Locate the cell with the specified text and output its [x, y] center coordinate. 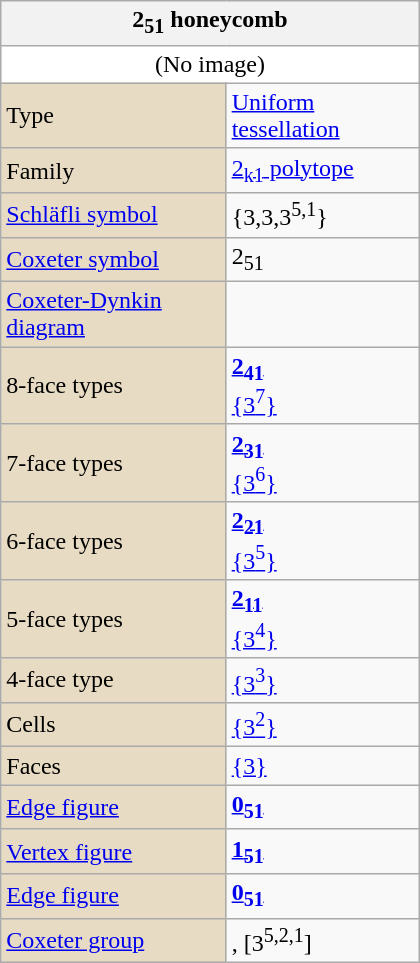
6-face types [114, 541]
5-face types [114, 619]
, [35,2,1] [322, 940]
Coxeter symbol [114, 259]
Uniform tessellation [322, 116]
Coxeter group [114, 940]
211{34} [322, 619]
Faces [114, 766]
8-face types [114, 386]
151 [322, 851]
Type [114, 116]
7-face types [114, 463]
241{37} [322, 386]
251 [322, 259]
Cells [114, 724]
4-face type [114, 680]
(No image) [210, 64]
231{36} [322, 463]
Vertex figure [114, 851]
{3,3,35,1} [322, 216]
221{35} [322, 541]
251 honeycomb [210, 23]
Coxeter-Dynkin diagram [114, 314]
Family [114, 170]
Schläfli symbol [114, 216]
{3} [322, 766]
{32} [322, 724]
{33} [322, 680]
2k1 polytope [322, 170]
